Provide the [X, Y] coordinate of the cell's center where the given text is located.  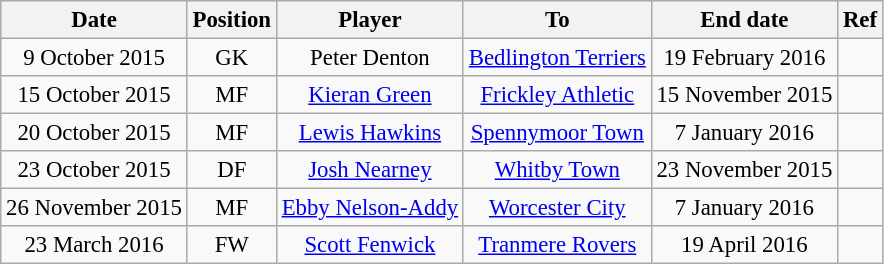
FW [232, 245]
Date [94, 20]
15 October 2015 [94, 95]
23 November 2015 [744, 170]
To [557, 20]
23 October 2015 [94, 170]
23 March 2016 [94, 245]
Whitby Town [557, 170]
Kieran Green [370, 95]
Ref [860, 20]
Spennymoor Town [557, 133]
Position [232, 20]
9 October 2015 [94, 58]
End date [744, 20]
GK [232, 58]
Tranmere Rovers [557, 245]
Ebby Nelson-Addy [370, 208]
DF [232, 170]
20 October 2015 [94, 133]
Player [370, 20]
Bedlington Terriers [557, 58]
Frickley Athletic [557, 95]
Peter Denton [370, 58]
15 November 2015 [744, 95]
19 April 2016 [744, 245]
19 February 2016 [744, 58]
Josh Nearney [370, 170]
Worcester City [557, 208]
Lewis Hawkins [370, 133]
Scott Fenwick [370, 245]
26 November 2015 [94, 208]
